Return the [x, y] coordinate for the center point of the cell that contains the specified text.  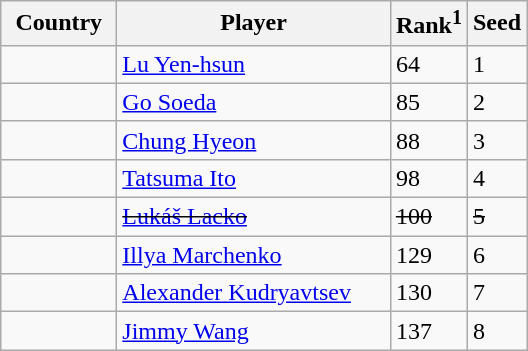
Tatsuma Ito [254, 178]
Player [254, 24]
6 [496, 255]
Alexander Kudryavtsev [254, 293]
85 [428, 102]
64 [428, 64]
Lu Yen-hsun [254, 64]
Lukáš Lacko [254, 217]
Chung Hyeon [254, 140]
7 [496, 293]
Country [59, 24]
5 [496, 217]
Jimmy Wang [254, 331]
1 [496, 64]
98 [428, 178]
3 [496, 140]
100 [428, 217]
129 [428, 255]
Go Soeda [254, 102]
8 [496, 331]
Illya Marchenko [254, 255]
130 [428, 293]
2 [496, 102]
88 [428, 140]
4 [496, 178]
Seed [496, 24]
Rank1 [428, 24]
137 [428, 331]
